Capture the cell that displays the provided text and extract its (X, Y) central coordinate. 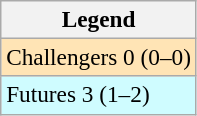
Futures 3 (1–2) (99, 95)
Legend (99, 19)
Challengers 0 (0–0) (99, 57)
